Return [x, y] of the center of cell containing provided text 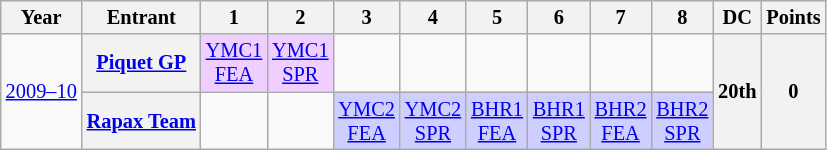
YMC2SPR [433, 121]
2 [300, 17]
Year [42, 17]
6 [559, 17]
YMC1SPR [300, 63]
5 [497, 17]
Points [793, 17]
DC [737, 17]
BHR2SPR [682, 121]
4 [433, 17]
Piquet GP [142, 63]
1 [234, 17]
7 [621, 17]
BHR1SPR [559, 121]
0 [793, 92]
YMC1FEA [234, 63]
8 [682, 17]
Rapax Team [142, 121]
2009–10 [42, 92]
3 [366, 17]
20th [737, 92]
YMC2FEA [366, 121]
Entrant [142, 17]
BHR2FEA [621, 121]
BHR1FEA [497, 121]
